Identify which cell holds the provided text, then report its (x, y) central coordinate. 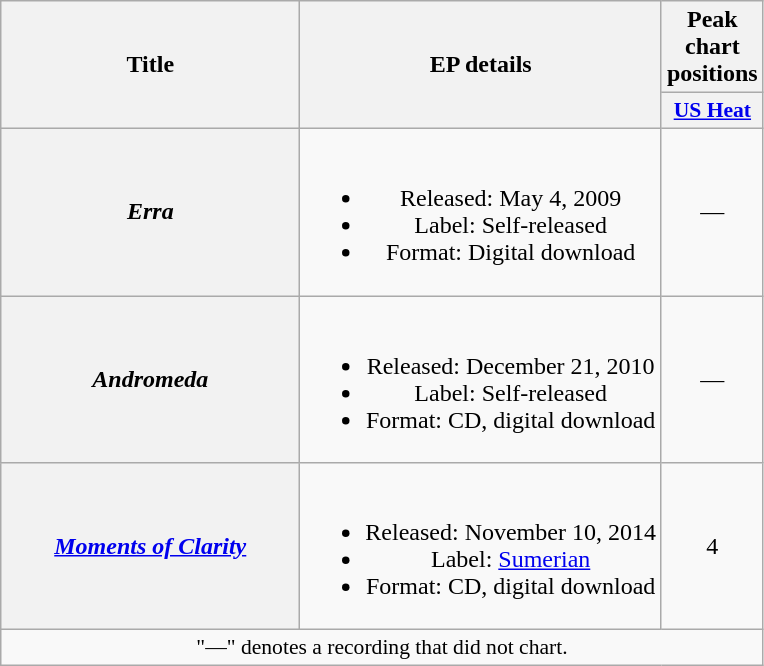
Released: May 4, 2009Label: Self-releasedFormat: Digital download (481, 212)
EP details (481, 65)
Released: November 10, 2014Label: SumerianFormat: CD, digital download (481, 546)
"—" denotes a recording that did not chart. (382, 648)
Erra (150, 212)
Title (150, 65)
Andromeda (150, 380)
US Heat (712, 111)
Peak chart positions (712, 47)
4 (712, 546)
Moments of Clarity (150, 546)
Released: December 21, 2010Label: Self-releasedFormat: CD, digital download (481, 380)
